Find where the given text appears and provide that cell's center as [X, Y] coordinate. 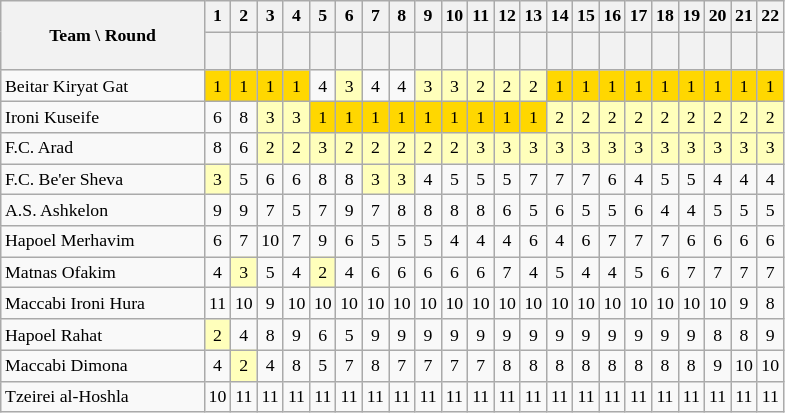
Maccabi Ironi Hura [103, 304]
15 [586, 16]
18 [665, 16]
Maccabi Dimona [103, 366]
Hapoel Merhavim [103, 242]
19 [691, 16]
F.C. Be'er Sheva [103, 178]
17 [638, 16]
21 [744, 16]
14 [559, 16]
Hapoel Rahat [103, 334]
A.S. Ashkelon [103, 210]
12 [507, 16]
16 [612, 16]
Beitar Kiryat Gat [103, 86]
20 [717, 16]
22 [770, 16]
Team \ Round [103, 36]
Matnas Ofakim [103, 272]
Tzeirei al-Hoshla [103, 396]
13 [533, 16]
F.C. Arad [103, 148]
Ironi Kuseife [103, 116]
